Extract the [X, Y] coordinate from the center of the cell holding the provided text.  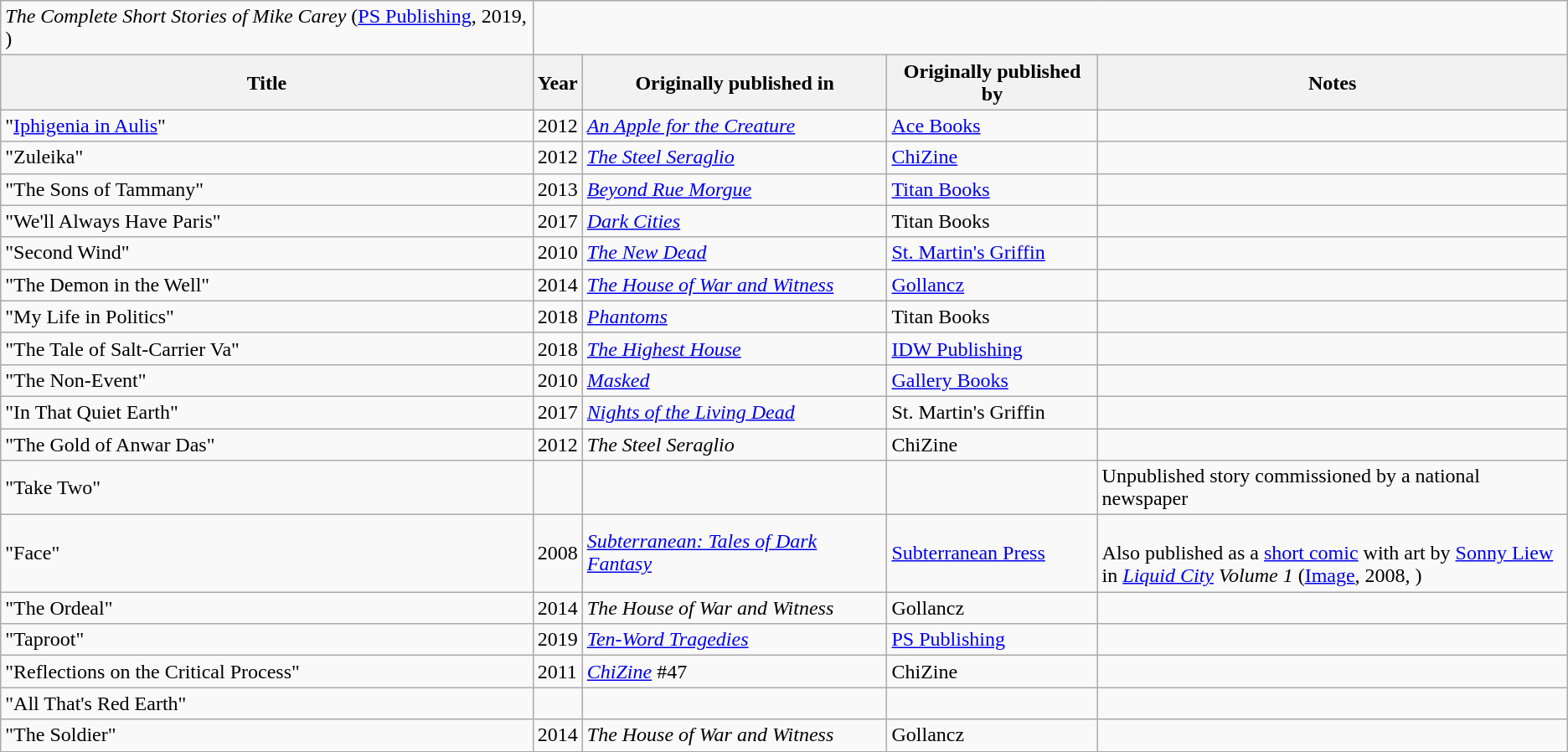
Originally published in [735, 82]
ChiZine #47 [735, 672]
"Taproot" [266, 640]
"All That's Red Earth" [266, 703]
The Complete Short Stories of Mike Carey (PS Publishing, 2019, ) [266, 28]
"The Demon in the Well" [266, 285]
Beyond Rue Morgue [735, 189]
An Apple for the Creature [735, 126]
2011 [558, 672]
"Iphigenia in Aulis" [266, 126]
Ten-Word Tragedies [735, 640]
"We'll Always Have Paris" [266, 221]
Gallery Books [992, 380]
"The Soldier" [266, 735]
Notes [1332, 82]
Subterranean Press [992, 554]
Ace Books [992, 126]
"The Non-Event" [266, 380]
Also published as a short comic with art by Sonny Liewin Liquid City Volume 1 (Image, 2008, ) [1332, 554]
"The Tale of Salt-Carrier Va" [266, 348]
Dark Cities [735, 221]
"Zuleika" [266, 157]
Masked [735, 380]
"In That Quiet Earth" [266, 412]
2019 [558, 640]
Title [266, 82]
"Reflections on the Critical Process" [266, 672]
"Take Two" [266, 487]
"Second Wind" [266, 253]
The Highest House [735, 348]
"The Ordeal" [266, 608]
Originally published by [992, 82]
2013 [558, 189]
Phantoms [735, 317]
PS Publishing [992, 640]
"The Sons of Tammany" [266, 189]
IDW Publishing [992, 348]
The New Dead [735, 253]
Unpublished story commissioned by a national newspaper [1332, 487]
"Face" [266, 554]
2008 [558, 554]
"The Gold of Anwar Das" [266, 445]
"My Life in Politics" [266, 317]
Subterranean: Tales of Dark Fantasy [735, 554]
Nights of the Living Dead [735, 412]
Year [558, 82]
